Find where the given text appears and provide that cell's center as (x, y) coordinate. 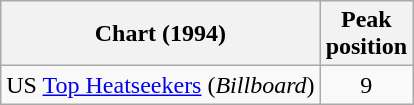
9 (366, 85)
US Top Heatseekers (Billboard) (160, 85)
Chart (1994) (160, 34)
Peakposition (366, 34)
